Return (X, Y) of the center of cell containing provided text 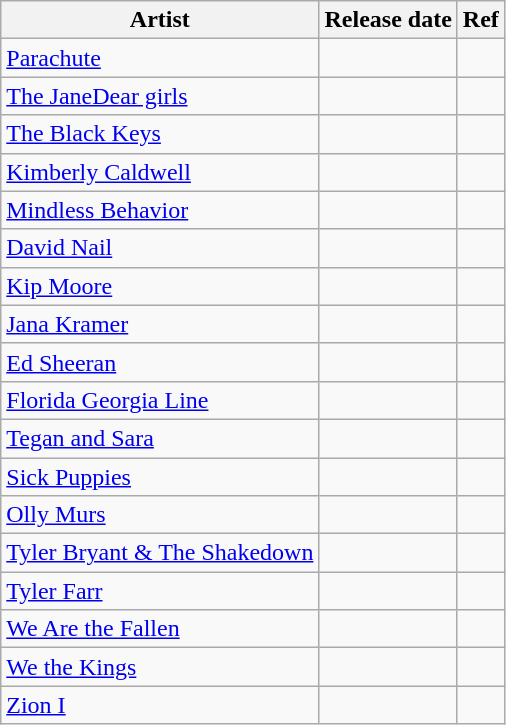
Artist (160, 20)
Florida Georgia Line (160, 400)
Mindless Behavior (160, 210)
The JaneDear girls (160, 96)
Release date (388, 20)
Olly Murs (160, 515)
Tyler Farr (160, 591)
Tyler Bryant & The Shakedown (160, 553)
Sick Puppies (160, 477)
Kip Moore (160, 286)
We Are the Fallen (160, 629)
We the Kings (160, 667)
David Nail (160, 248)
The Black Keys (160, 134)
Parachute (160, 58)
Ed Sheeran (160, 362)
Kimberly Caldwell (160, 172)
Jana Kramer (160, 324)
Tegan and Sara (160, 438)
Ref (480, 20)
Zion I (160, 705)
